Pinpoint the cell where the given text exists, returning its [X, Y] midpoint coordinate. 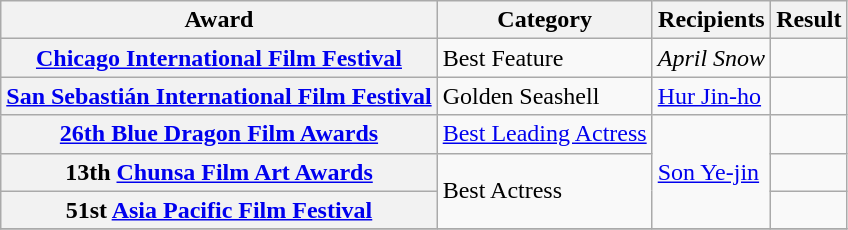
Best Actress [544, 191]
Chicago International Film Festival [219, 58]
Category [544, 20]
Son Ye-jin [711, 172]
Golden Seashell [544, 96]
Hur Jin-ho [711, 96]
April Snow [711, 58]
Best Leading Actress [544, 134]
Result [809, 20]
13th Chunsa Film Art Awards [219, 172]
51st Asia Pacific Film Festival [219, 210]
Award [219, 20]
Best Feature [544, 58]
Recipients [711, 20]
San Sebastián International Film Festival [219, 96]
26th Blue Dragon Film Awards [219, 134]
